For the text-containing cell, return its midpoint in [X, Y] coordinate format. 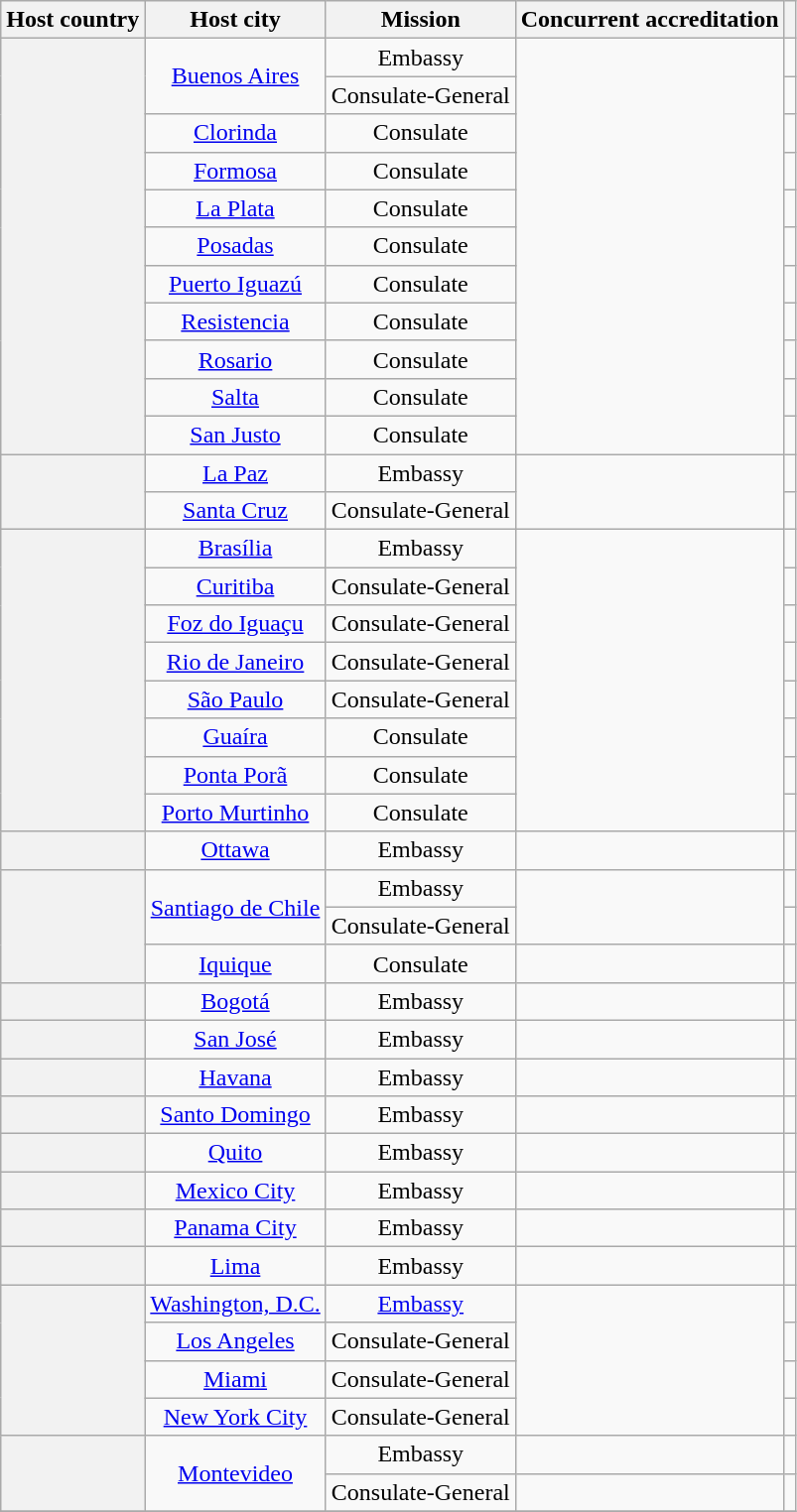
New York City [235, 1417]
La Paz [235, 473]
Ponta Porã [235, 775]
Ottawa [235, 850]
Bogotá [235, 1001]
Miami [235, 1379]
Buenos Aires [235, 76]
Guaíra [235, 737]
Santo Domingo [235, 1115]
Porto Murtinho [235, 813]
Montevideo [235, 1473]
Brasília [235, 549]
Posadas [235, 246]
Rosario [235, 359]
Salta [235, 397]
Los Angeles [235, 1341]
San Justo [235, 435]
San José [235, 1039]
Concurrent accreditation [649, 20]
Lima [235, 1266]
Havana [235, 1076]
Curitiba [235, 586]
Foz do Iguaçu [235, 624]
São Paulo [235, 699]
Mission [421, 20]
Santiago de Chile [235, 907]
Host country [73, 20]
La Plata [235, 208]
Washington, D.C. [235, 1304]
Host city [235, 20]
Mexico City [235, 1191]
Clorinda [235, 133]
Formosa [235, 171]
Iquique [235, 963]
Puerto Iguazú [235, 284]
Quito [235, 1153]
Resistencia [235, 321]
Panama City [235, 1228]
Santa Cruz [235, 511]
Rio de Janeiro [235, 662]
